Find where the given text appears and provide that cell's center as [X, Y] coordinate. 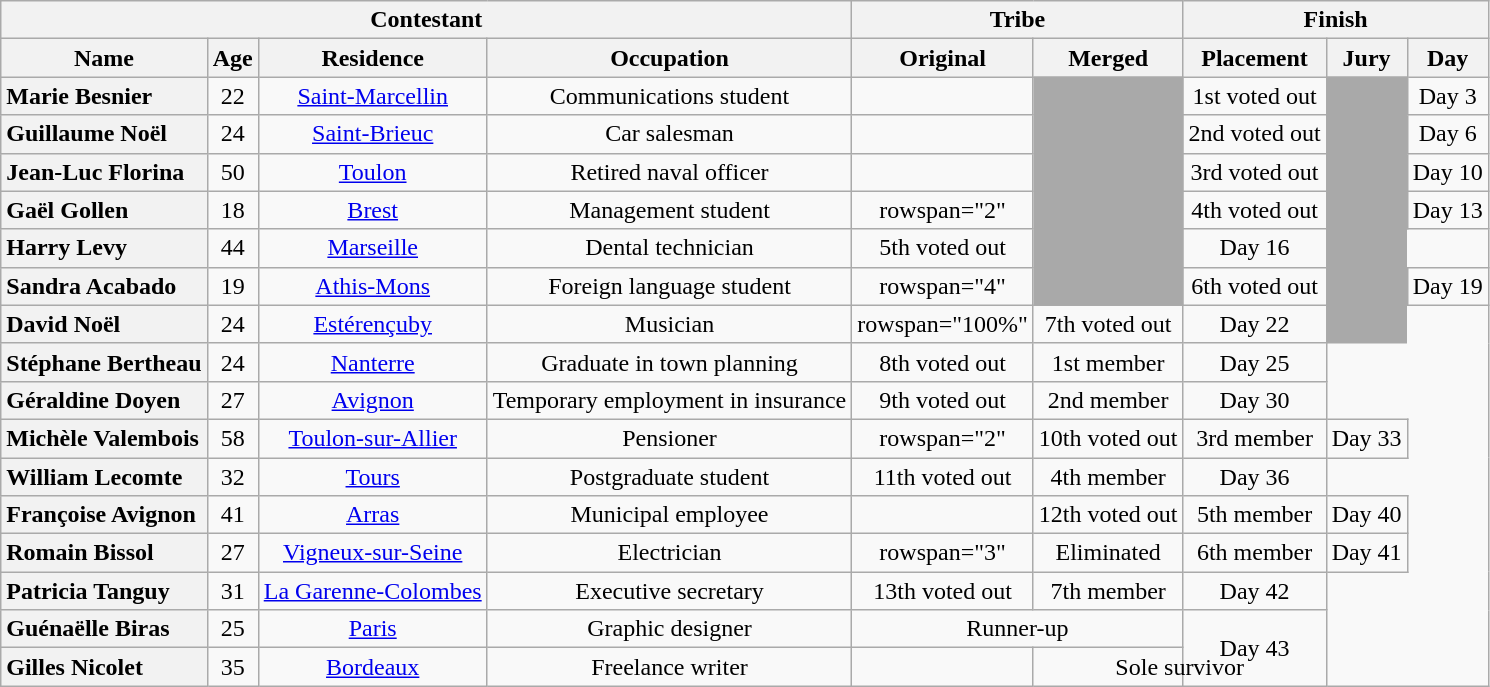
Sandra Acabado [104, 286]
Estérençuby [372, 324]
La Garenne-Colombes [372, 591]
Michèle Valembois [104, 438]
13th voted out [943, 591]
Day 6 [1448, 134]
44 [232, 248]
18 [232, 210]
Finish [1336, 20]
Bordeaux [372, 667]
Day 19 [1448, 286]
22 [232, 96]
Géraldine Doyen [104, 400]
Athis-Mons [372, 286]
Day [1448, 58]
Day 13 [1448, 210]
Day 40 [1366, 515]
Jean-Luc Florina [104, 172]
Day 42 [1254, 591]
Original [943, 58]
Musician [670, 324]
50 [232, 172]
Guénaëlle Biras [104, 629]
Day 36 [1254, 477]
5th voted out [943, 248]
Day 3 [1448, 96]
Toulon [372, 172]
7th voted out [1108, 324]
Age [232, 58]
7th member [1108, 591]
25 [232, 629]
Foreign language student [670, 286]
Graphic designer [670, 629]
Sole survivor [1180, 667]
3rd member [1254, 438]
Saint-Marcellin [372, 96]
Occupation [670, 58]
Arras [372, 515]
Day 43 [1254, 648]
Day 41 [1366, 553]
Runner-up [1018, 629]
Toulon-sur-Allier [372, 438]
Executive secretary [670, 591]
Temporary employment in insurance [670, 400]
Pensioner [670, 438]
Day 33 [1366, 438]
6th voted out [1254, 286]
Day 30 [1254, 400]
Merged [1108, 58]
William Lecomte [104, 477]
19 [232, 286]
David Noël [104, 324]
Management student [670, 210]
Harry Levy [104, 248]
12th voted out [1108, 515]
Day 25 [1254, 362]
Françoise Avignon [104, 515]
Saint-Brieuc [372, 134]
Freelance writer [670, 667]
rowspan="3" [943, 553]
4th member [1108, 477]
Day 22 [1254, 324]
31 [232, 591]
Residence [372, 58]
Contestant [426, 20]
10th voted out [1108, 438]
Tours [372, 477]
Nanterre [372, 362]
Vigneux-sur-Seine [372, 553]
Retired naval officer [670, 172]
Dental technician [670, 248]
Communications student [670, 96]
Day 10 [1448, 172]
Avignon [372, 400]
2nd member [1108, 400]
Guillaume Noël [104, 134]
4th voted out [1254, 210]
Postgraduate student [670, 477]
8th voted out [943, 362]
Marseille [372, 248]
35 [232, 667]
Paris [372, 629]
Gaël Gollen [104, 210]
Gilles Nicolet [104, 667]
1st member [1108, 362]
Placement [1254, 58]
11th voted out [943, 477]
Municipal employee [670, 515]
Patricia Tanguy [104, 591]
Jury [1366, 58]
Car salesman [670, 134]
2nd voted out [1254, 134]
Name [104, 58]
rowspan="4" [943, 286]
Tribe [1018, 20]
32 [232, 477]
rowspan="100%" [943, 324]
6th member [1254, 553]
41 [232, 515]
Eliminated [1108, 553]
5th member [1254, 515]
Graduate in town planning [670, 362]
Marie Besnier [104, 96]
58 [232, 438]
9th voted out [943, 400]
Day 16 [1254, 248]
3rd voted out [1254, 172]
Stéphane Bertheau [104, 362]
Romain Bissol [104, 553]
Brest [372, 210]
1st voted out [1254, 96]
Electrician [670, 553]
